Search for the cell housing the specified text and yield its [x, y] center coordinate. 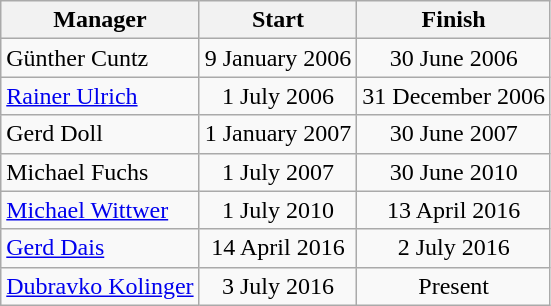
1 July 2007 [278, 172]
1 July 2010 [278, 210]
3 July 2016 [278, 286]
Rainer Ulrich [100, 96]
30 June 2010 [454, 172]
30 June 2007 [454, 134]
Manager [100, 20]
Michael Fuchs [100, 172]
1 July 2006 [278, 96]
31 December 2006 [454, 96]
Michael Wittwer [100, 210]
Dubravko Kolinger [100, 286]
Günther Cuntz [100, 58]
9 January 2006 [278, 58]
Finish [454, 20]
14 April 2016 [278, 248]
13 April 2016 [454, 210]
Start [278, 20]
30 June 2006 [454, 58]
Gerd Doll [100, 134]
Gerd Dais [100, 248]
2 July 2016 [454, 248]
Present [454, 286]
1 January 2007 [278, 134]
